Detect which cell encompasses the target text, then output its [x, y] center coordinate. 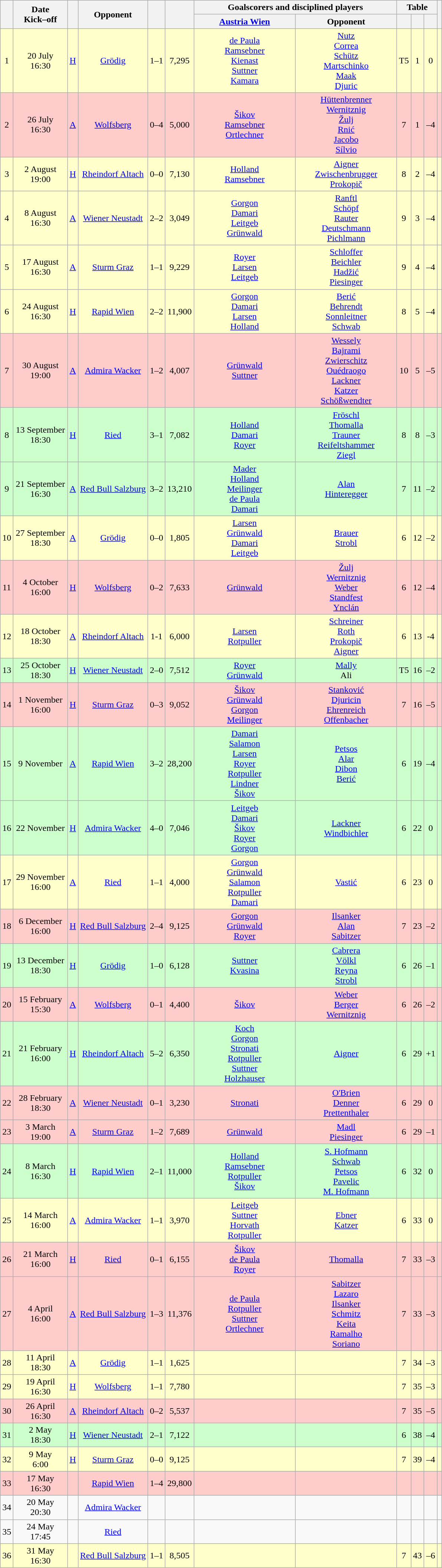
Holland Damari Royer [245, 435]
Aigner Zwischenbrugger Prokopič [346, 174]
19 April16:30 [40, 1387]
Petsos Alar Dibon Berić [346, 764]
5,537 [180, 1411]
11,900 [180, 311]
Lackner Windbichler [346, 828]
Stronati [245, 1103]
24 May17:45 [40, 1531]
11,376 [180, 1313]
Leitgeb Suttner Horvath Rotpuller [245, 1220]
21 March16:00 [40, 1259]
2 May18:30 [40, 1435]
2–0 [157, 670]
Mader Holland Meilinger de Paula Damari [245, 489]
6,350 [180, 1054]
S. Hofmann Schwab Petsos Pavelic M. Hofmann [346, 1171]
4,000 [180, 882]
13 December18:30 [40, 965]
3,049 [180, 218]
Holland Ramsebner Rotpuller Šikov [245, 1171]
4 October16:00 [40, 587]
28,200 [180, 764]
13,210 [180, 489]
Thomalla [346, 1259]
4,400 [180, 1004]
de Paula Rotpuller Suttner Ortlechner [245, 1313]
Nutz Correa Schütz Martschinko Maak Djuric [346, 61]
1-1 [157, 636]
Holland Ramsebner [245, 174]
Ilsanker Alan Sabitzer [346, 926]
Royer Grünwald [245, 670]
18 [7, 926]
26 July16:30 [40, 125]
7,122 [180, 1435]
27 September18:30 [40, 538]
7,780 [180, 1387]
24 [7, 1171]
38 [417, 1435]
7,512 [180, 670]
Koch Gorgon Stronati Rotpuller Suttner Holzhauser [245, 1054]
Vastić [346, 882]
25 [7, 1220]
2 August19:00 [40, 174]
1–3 [157, 1313]
3–1 [157, 435]
Damari Salamon Larsen Royer Rotpuller Lindner Šikov [245, 764]
Fröschl Thomalla Trauner Reifeltshammer Ziegl [346, 435]
14 [7, 704]
Žulj Wernitznig Weber Standfest Ynclán [346, 587]
Schreiner Roth Prokopič Aigner [346, 636]
7,046 [180, 828]
21 February16:00 [40, 1054]
13 September18:30 [40, 435]
4 April16:00 [40, 1313]
Berić Behrendt Sonnleitner Schwab [346, 311]
9,229 [180, 267]
30 August19:00 [40, 370]
Madl Piesinger [346, 1132]
8 August16:30 [40, 218]
Aigner [346, 1054]
9 May6:00 [40, 1459]
7,295 [180, 61]
Gorgon Grünwald Royer [245, 926]
Table [417, 7]
9,052 [180, 704]
7,130 [180, 174]
0–3 [157, 704]
24 August16:30 [40, 311]
Gorgon Damari Leitgeb Grünwald [245, 218]
28 [7, 1363]
O'Brien Denner Prettenthaler [346, 1103]
Stanković Djuricin Ehrenreich Offenbacher [346, 704]
7,633 [180, 587]
Larsen Rotpuller [245, 636]
6,128 [180, 965]
1 November16:00 [40, 704]
6,155 [180, 1259]
20 July16:30 [40, 61]
Goalscorers and disciplined players [295, 7]
Schloffer Beichler Hadžić Piesinger [346, 267]
8,505 [180, 1556]
22 November [40, 828]
7,689 [180, 1132]
3 March19:00 [40, 1132]
4–0 [157, 828]
de Paula Ramsebner Kienast Suttner Kamara [245, 61]
Leitgeb Damari Šikov Royer Gorgon [245, 828]
8 March16:30 [40, 1171]
1,625 [180, 1363]
43 [417, 1556]
28 February18:30 [40, 1103]
20 [7, 1004]
3,970 [180, 1220]
Wessely Bajrami Zwierschitz Ouédraogo Lackner Katzer Schößwendter [346, 370]
2–4 [157, 926]
18 October18:30 [40, 636]
21 September16:30 [40, 489]
7,082 [180, 435]
Larsen Grünwald DamariLeitgeb [245, 538]
6,000 [180, 636]
11 April18:30 [40, 1363]
Šikov de Paula Royer [245, 1259]
–6 [430, 1556]
Sabitzer Lazaro Ilsanker Schmitz Keita Ramalho Soriano [346, 1313]
14 March16:00 [40, 1220]
30 [7, 1411]
17 August16:30 [40, 267]
4,007 [180, 370]
Šikov Ramsebner Ortlechner [245, 125]
36 [7, 1556]
5–2 [157, 1054]
26 April16:30 [40, 1411]
15 [7, 764]
Royer Larsen Leitgeb [245, 267]
21 [7, 1054]
Ebner Katzer [346, 1220]
Hüttenbrenner Wernitznig Žulj Rnić Jacobo Sílvio [346, 125]
Grünwald Suttner [245, 370]
Gorgon Damari Larsen Holland [245, 311]
39 [417, 1459]
20 May20:30 [40, 1508]
31 [7, 1435]
5,000 [180, 125]
3,230 [180, 1103]
29,800 [180, 1483]
11,000 [180, 1171]
+1 [430, 1054]
27 [7, 1313]
Brauer Strobl [346, 538]
6 December16:00 [40, 926]
1–4 [157, 1483]
Šikov [245, 1004]
Cabrera Völkl Reyna Strobl [346, 965]
1–0 [157, 965]
1,805 [180, 538]
31 May16:30 [40, 1556]
Gorgon Grünwald Salamon Rotpuller Damari [245, 882]
Austria Wien [245, 22]
Šikov Grünwald Gorgon Meilinger [245, 704]
17 [7, 882]
15 February15:30 [40, 1004]
Alan Hinteregger [346, 489]
29 November16:00 [40, 882]
25 October18:30 [40, 670]
Suttner Kvasina [245, 965]
-4 [430, 636]
9 November [40, 764]
Ranftl Schöpf Rauter Deutschmann Pichlmann [346, 218]
0–4 [157, 125]
Weber Berger Wernitznig [346, 1004]
Mally Ali [346, 670]
DateKick–off [40, 14]
17 May16:30 [40, 1483]
